Extract the (x, y) coordinate from the center of the cell holding the provided text.  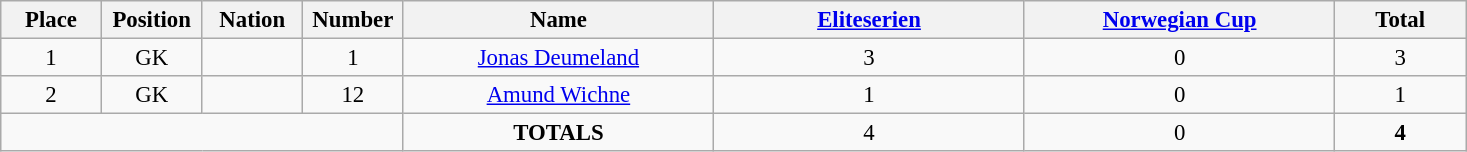
Jonas Deumeland (558, 58)
Name (558, 20)
Place (52, 20)
12 (354, 95)
Total (1400, 20)
Norwegian Cup (1180, 20)
Eliteserien (870, 20)
Amund Wichne (558, 95)
Number (354, 20)
2 (52, 95)
Position (152, 20)
Nation (252, 20)
TOTALS (558, 133)
